Scan for the cell matching the given text and deliver its [X, Y] coordinate at center. 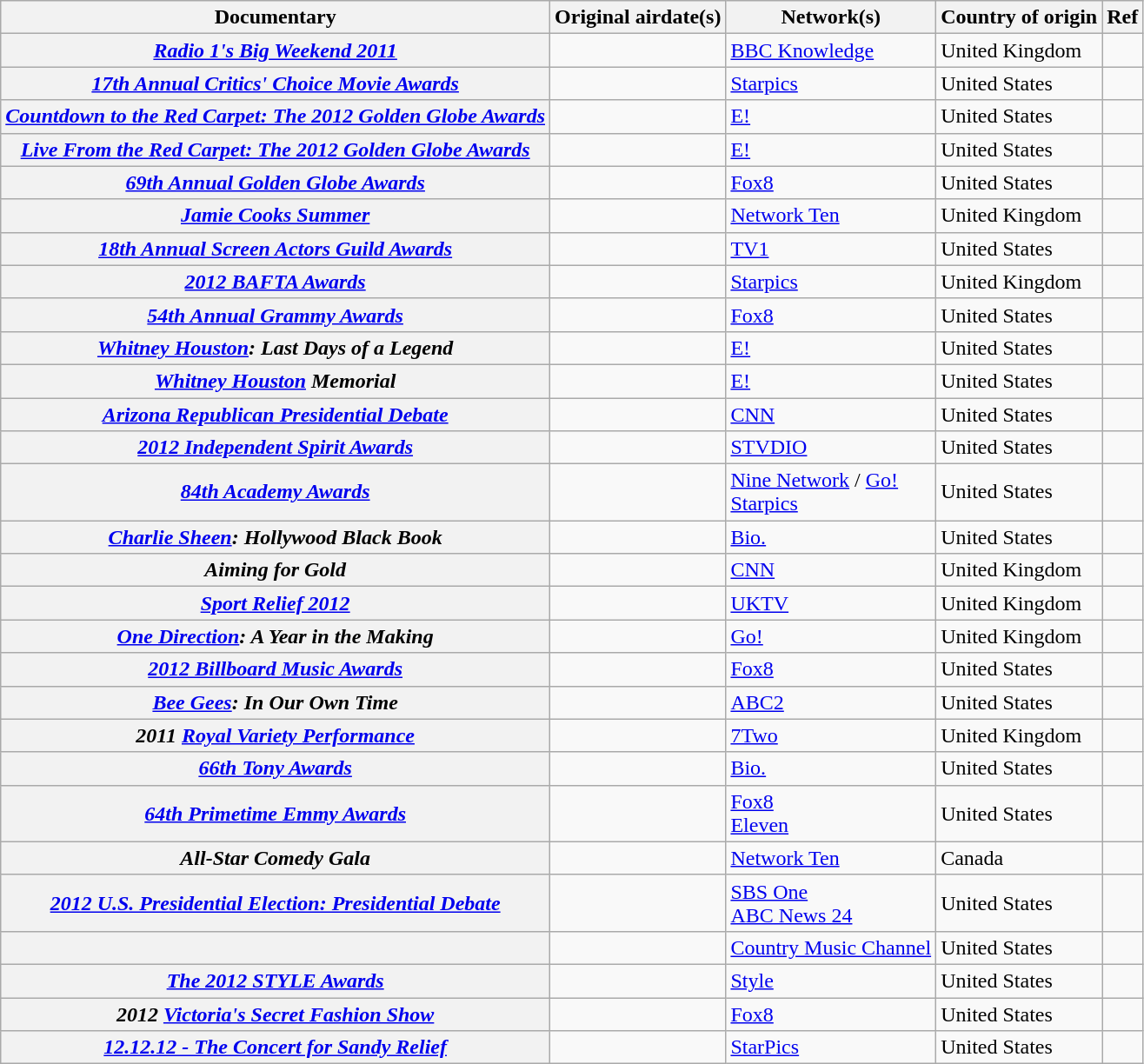
Bee Gees: In Our Own Time [276, 702]
Countdown to the Red Carpet: The 2012 Golden Globe Awards [276, 116]
2012 Victoria's Secret Fashion Show [276, 1014]
Whitney Houston: Last Days of a Legend [276, 348]
17th Annual Critics' Choice Movie Awards [276, 83]
Original airdate(s) [638, 17]
Country of origin [1019, 17]
2012 U.S. Presidential Election: Presidential Debate [276, 902]
ABC2 [831, 702]
One Direction: A Year in the Making [276, 636]
UKTV [831, 603]
12.12.12 - The Concert for Sandy Relief [276, 1047]
Style [831, 981]
18th Annual Screen Actors Guild Awards [276, 249]
64th Primetime Emmy Awards [276, 814]
The 2012 STYLE Awards [276, 981]
Go! [831, 636]
2012 Billboard Music Awards [276, 669]
STVDIO [831, 448]
Documentary [276, 17]
Jamie Cooks Summer [276, 216]
54th Annual Grammy Awards [276, 315]
2012 Independent Spirit Awards [276, 448]
Nine Network / Go!Starpics [831, 492]
StarPics [831, 1047]
69th Annual Golden Globe Awards [276, 183]
Canada [1019, 858]
Network(s) [831, 17]
84th Academy Awards [276, 492]
BBC Knowledge [831, 50]
SBS OneABC News 24 [831, 902]
Ref [1123, 17]
Live From the Red Carpet: The 2012 Golden Globe Awards [276, 150]
Radio 1's Big Weekend 2011 [276, 50]
Country Music Channel [831, 948]
Charlie Sheen: Hollywood Black Book [276, 537]
All-Star Comedy Gala [276, 858]
Sport Relief 2012 [276, 603]
Whitney Houston Memorial [276, 381]
2011 Royal Variety Performance [276, 735]
Fox8Eleven [831, 814]
TV1 [831, 249]
Aiming for Gold [276, 570]
Arizona Republican Presidential Debate [276, 415]
2012 BAFTA Awards [276, 282]
66th Tony Awards [276, 768]
7Two [831, 735]
